Determine the (x, y) coordinate at the center of the cell enclosing the given text.  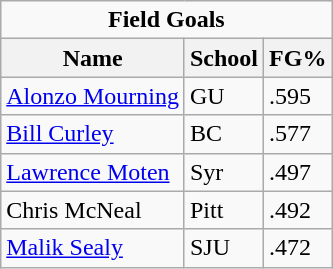
Pitt (224, 210)
Field Goals (166, 20)
Chris McNeal (93, 210)
.497 (298, 172)
BC (224, 134)
Name (93, 58)
Syr (224, 172)
School (224, 58)
Lawrence Moten (93, 172)
.577 (298, 134)
.492 (298, 210)
FG% (298, 58)
.472 (298, 248)
Bill Curley (93, 134)
Alonzo Mourning (93, 96)
GU (224, 96)
Malik Sealy (93, 248)
SJU (224, 248)
.595 (298, 96)
